Detect which cell encompasses the target text, then output its [x, y] center coordinate. 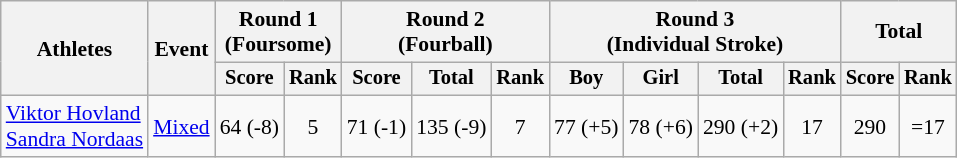
290 [870, 126]
Girl [660, 79]
Round 1(Foursome) [278, 32]
Event [181, 48]
71 (-1) [376, 126]
78 (+6) [660, 126]
290 (+2) [740, 126]
17 [812, 126]
Mixed [181, 126]
Athletes [74, 48]
64 (-8) [250, 126]
Round 2(Fourball) [446, 32]
7 [520, 126]
5 [313, 126]
135 (-9) [451, 126]
Boy [586, 79]
Viktor HovlandSandra Nordaas [74, 126]
Round 3(Individual Stroke) [695, 32]
=17 [928, 126]
77 (+5) [586, 126]
